Identify which cell holds the provided text, then report its [X, Y] central coordinate. 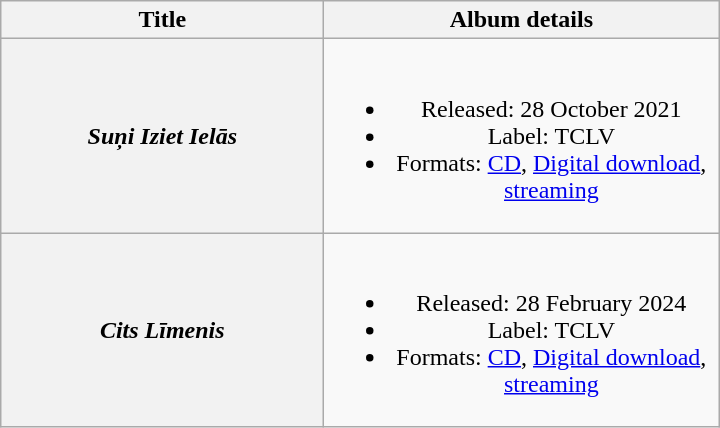
Title [162, 20]
Released: 28 October 2021Label: TCLVFormats: CD, Digital download, streaming [522, 136]
Cits Līmenis [162, 330]
Album details [522, 20]
Suņi Iziet Ielās [162, 136]
Released: 28 February 2024Label: TCLVFormats: CD, Digital download, streaming [522, 330]
